Return the [x, y] coordinate for the center point of the cell that contains the specified text.  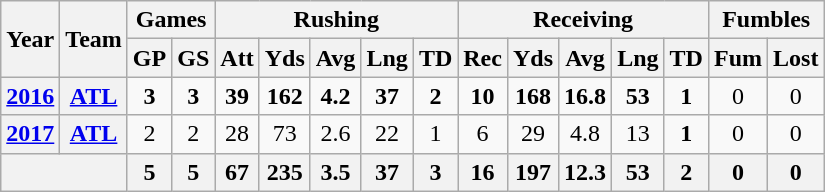
Games [170, 20]
10 [483, 96]
22 [387, 134]
39 [237, 96]
67 [237, 172]
Rushing [336, 20]
29 [532, 134]
Fumbles [766, 20]
Year [30, 39]
3.5 [336, 172]
13 [638, 134]
16 [483, 172]
Rec [483, 58]
2.6 [336, 134]
Lost [796, 58]
4.2 [336, 96]
2017 [30, 134]
6 [483, 134]
GP [149, 58]
4.8 [586, 134]
Att [237, 58]
16.8 [586, 96]
Team [94, 39]
Receiving [584, 20]
197 [532, 172]
73 [284, 134]
28 [237, 134]
168 [532, 96]
12.3 [586, 172]
235 [284, 172]
162 [284, 96]
2016 [30, 96]
GS [194, 58]
Fum [738, 58]
